Determine the (X, Y) coordinate at the center of the cell enclosing the given text.  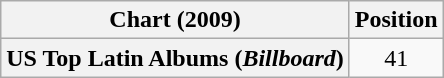
Chart (2009) (176, 20)
41 (396, 58)
US Top Latin Albums (Billboard) (176, 58)
Position (396, 20)
